Search for the cell housing the specified text and yield its [x, y] center coordinate. 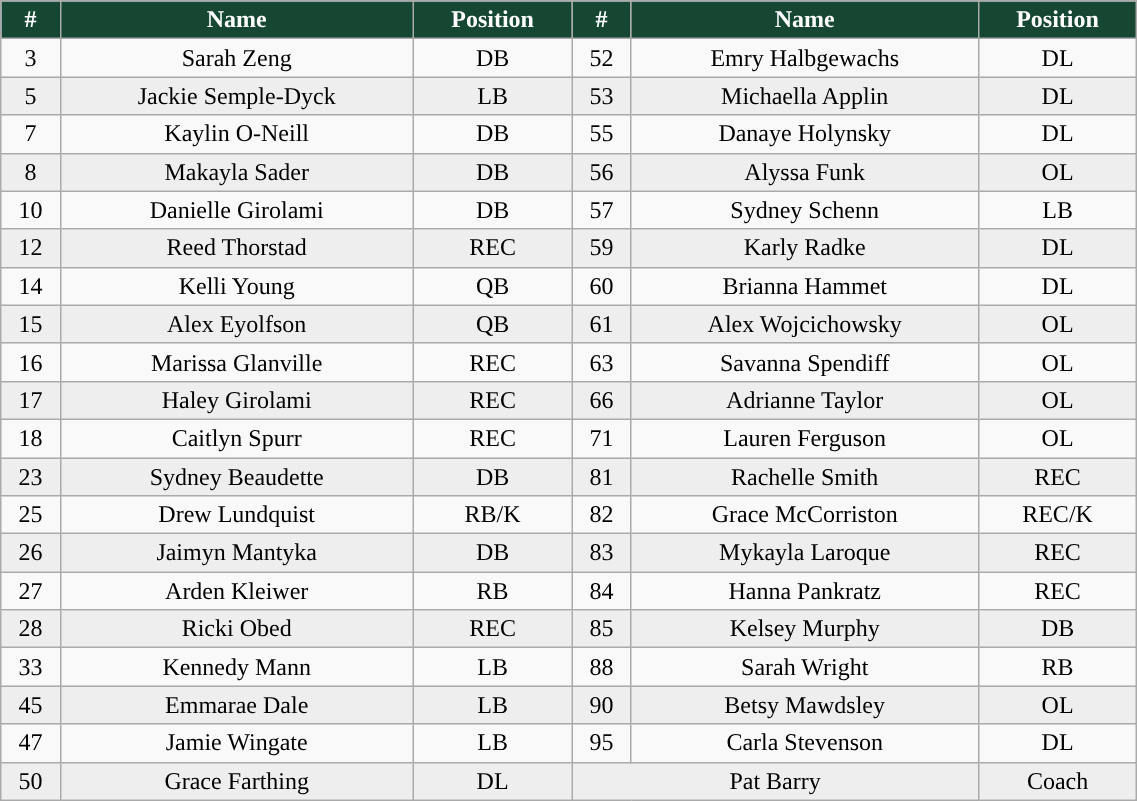
15 [30, 324]
55 [602, 134]
90 [602, 705]
Pat Barry [775, 781]
Kelli Young [236, 286]
23 [30, 477]
Kaylin O-Neill [236, 134]
Haley Girolami [236, 400]
Drew Lundquist [236, 515]
Adrianne Taylor [804, 400]
Michaella Applin [804, 96]
14 [30, 286]
Danielle Girolami [236, 210]
18 [30, 438]
Rachelle Smith [804, 477]
Makayla Sader [236, 172]
Danaye Holynsky [804, 134]
8 [30, 172]
Emry Halbgewachs [804, 58]
Carla Stevenson [804, 743]
59 [602, 248]
26 [30, 553]
82 [602, 515]
85 [602, 629]
7 [30, 134]
Betsy Mawdsley [804, 705]
71 [602, 438]
66 [602, 400]
83 [602, 553]
Grace Farthing [236, 781]
Karly Radke [804, 248]
Mykayla Laroque [804, 553]
63 [602, 362]
Hanna Pankratz [804, 591]
Jackie Semple-Dyck [236, 96]
Lauren Ferguson [804, 438]
33 [30, 667]
Ricki Obed [236, 629]
Jamie Wingate [236, 743]
Reed Thorstad [236, 248]
Sydney Beaudette [236, 477]
Kelsey Murphy [804, 629]
Alex Eyolfson [236, 324]
Jaimyn Mantyka [236, 553]
3 [30, 58]
5 [30, 96]
17 [30, 400]
Alyssa Funk [804, 172]
10 [30, 210]
Sydney Schenn [804, 210]
81 [602, 477]
Brianna Hammet [804, 286]
88 [602, 667]
Emmarae Dale [236, 705]
95 [602, 743]
45 [30, 705]
47 [30, 743]
61 [602, 324]
25 [30, 515]
52 [602, 58]
56 [602, 172]
Savanna Spendiff [804, 362]
12 [30, 248]
Coach [1058, 781]
27 [30, 591]
Alex Wojcichowsky [804, 324]
50 [30, 781]
Sarah Wright [804, 667]
28 [30, 629]
Caitlyn Spurr [236, 438]
53 [602, 96]
Grace McCorriston [804, 515]
Kennedy Mann [236, 667]
60 [602, 286]
Arden Kleiwer [236, 591]
84 [602, 591]
RB/K [492, 515]
16 [30, 362]
REC/K [1058, 515]
57 [602, 210]
Marissa Glanville [236, 362]
Sarah Zeng [236, 58]
